Determine the [x, y] coordinate at the center of the cell enclosing the given text.  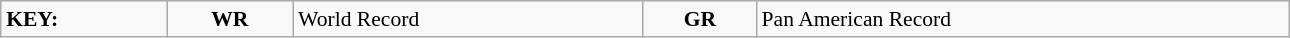
WR [230, 19]
Pan American Record [1023, 19]
GR [700, 19]
World Record [468, 19]
KEY: [84, 19]
